For the text-containing cell, return its midpoint in [X, Y] coordinate format. 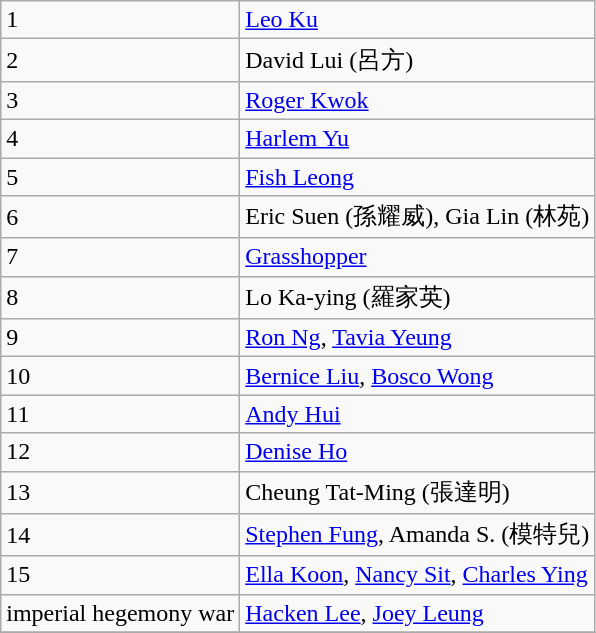
11 [120, 414]
9 [120, 338]
Leo Ku [418, 20]
Cheung Tat-Ming (張達明) [418, 492]
Roger Kwok [418, 100]
10 [120, 376]
6 [120, 218]
12 [120, 452]
Grasshopper [418, 257]
13 [120, 492]
Andy Hui [418, 414]
5 [120, 177]
14 [120, 536]
Ron Ng, Tavia Yeung [418, 338]
15 [120, 575]
1 [120, 20]
Fish Leong [418, 177]
2 [120, 60]
8 [120, 298]
Ella Koon, Nancy Sit, Charles Ying [418, 575]
7 [120, 257]
Hacken Lee, Joey Leung [418, 613]
Stephen Fung, Amanda S. (模特兒) [418, 536]
David Lui (呂方) [418, 60]
Bernice Liu, Bosco Wong [418, 376]
Eric Suen (孫耀威), Gia Lin (林苑) [418, 218]
4 [120, 138]
Harlem Yu [418, 138]
3 [120, 100]
Lo Ka-ying (羅家英) [418, 298]
Denise Ho [418, 452]
imperial hegemony war [120, 613]
